Search for the cell housing the specified text and yield its (x, y) center coordinate. 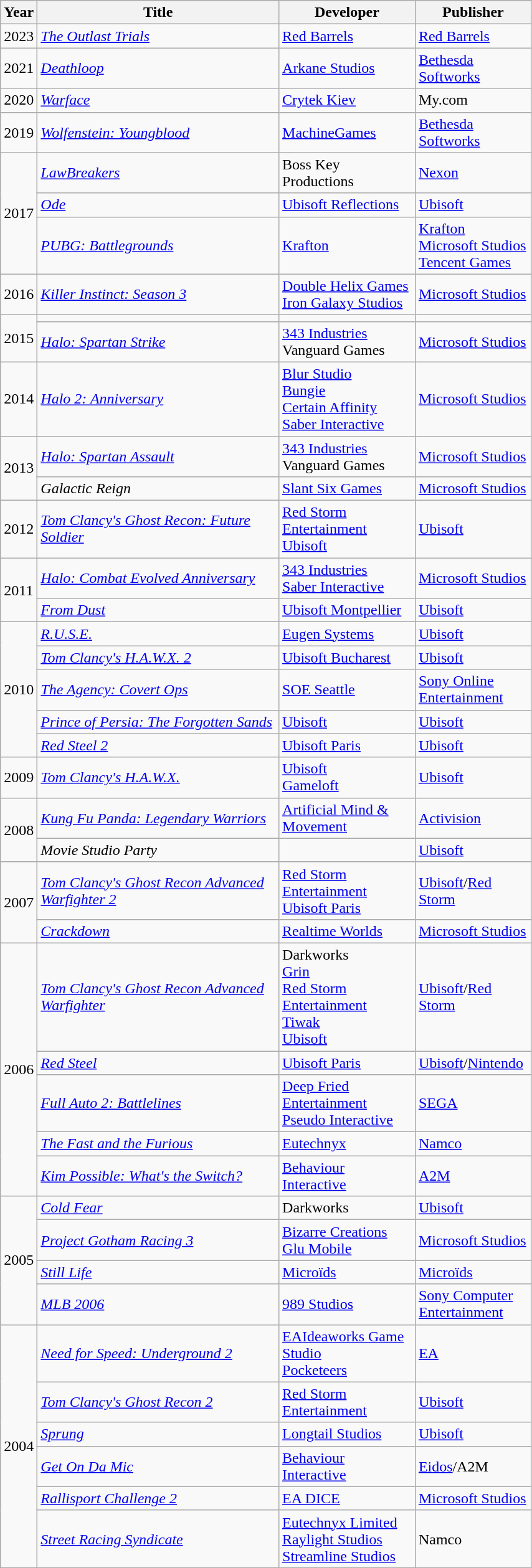
Arkane Studios (348, 68)
Kung Fu Panda: Legendary Warriors (158, 818)
2021 (19, 68)
Project Gotham Racing 3 (158, 1240)
2007 (19, 902)
Warface (158, 100)
DarkworksGrinRed Storm EntertainmentTiwakUbisoft (348, 996)
Ubisoft/Nintendo (473, 1063)
Halo: Spartan Assault (158, 456)
Halo 2: Anniversary (158, 399)
2017 (19, 213)
2005 (19, 1260)
Tom Clancy's Ghost Recon Advanced Warfighter (158, 996)
Galactic Reign (158, 489)
A2M (473, 1176)
Sprung (158, 1434)
Street Racing Syndicate (158, 1539)
Double Helix GamesIron Galaxy Studios (348, 294)
Nexon (473, 173)
2020 (19, 100)
989 Studios (348, 1304)
2011 (19, 590)
LawBreakers (158, 173)
2008 (19, 829)
Longtail Studios (348, 1434)
Wolfenstein: Youngblood (158, 132)
2019 (19, 132)
Need for Speed: Underground 2 (158, 1353)
Tom Clancy's Ghost Recon: Future Soldier (158, 529)
Artificial Mind & Movement (348, 818)
Red Steel 2 (158, 745)
2014 (19, 399)
Tom Clancy's H.A.W.X. 2 (158, 658)
Realtime Worlds (348, 931)
Sony Online Entertainment (473, 690)
Deathloop (158, 68)
Ubisoft Bucharest (348, 658)
Ubisoft Reflections (348, 205)
Eugen Systems (348, 634)
The Outlast Trials (158, 36)
Movie Studio Party (158, 850)
SEGA (473, 1103)
Prince of Persia: The Forgotten Sands (158, 722)
MLB 2006 (158, 1304)
KraftonMicrosoft StudiosTencent Games (473, 245)
EA DICE (348, 1498)
R.U.S.E. (158, 634)
MachineGames (348, 132)
Kim Possible: What's the Switch? (158, 1176)
PUBG: Battlegrounds (158, 245)
Eidos/A2M (473, 1466)
Tom Clancy's Ghost Recon 2 (158, 1402)
2006 (19, 1069)
2009 (19, 777)
2016 (19, 294)
EAIdeaworks Game StudioPocketeers (348, 1353)
Developer (348, 12)
Publisher (473, 12)
Red Storm EntertainmentUbisoft Paris (348, 890)
Rallisport Challenge 2 (158, 1498)
SOE Seattle (348, 690)
From Dust (158, 610)
Slant Six Games (348, 489)
Blur StudioBungieCertain AffinitySaber Interactive (348, 399)
Deep Fried EntertainmentPseudo Interactive (348, 1103)
My.com (473, 100)
EA (473, 1353)
Krafton (348, 245)
Still Life (158, 1272)
Full Auto 2: Battlelines (158, 1103)
2015 (19, 338)
Eutechnyx (348, 1144)
2010 (19, 690)
Tom Clancy's H.A.W.X. (158, 777)
Sony Computer Entertainment (473, 1304)
2013 (19, 468)
Red Steel (158, 1063)
2012 (19, 529)
343 IndustriesSaber Interactive (348, 578)
Crytek Kiev (348, 100)
Crackdown (158, 931)
Year (19, 12)
Ubisoft Montpellier (348, 610)
Activision (473, 818)
2023 (19, 36)
Halo: Spartan Strike (158, 341)
The Fast and the Furious (158, 1144)
Get On Da Mic (158, 1466)
Darkworks (348, 1208)
Bizarre CreationsGlu Mobile (348, 1240)
Cold Fear (158, 1208)
Red Storm Entertainment (348, 1402)
Tom Clancy's Ghost Recon Advanced Warfighter 2 (158, 890)
Killer Instinct: Season 3 (158, 294)
The Agency: Covert Ops (158, 690)
Ode (158, 205)
Eutechnyx LimitedRaylight StudiosStreamline Studios (348, 1539)
Title (158, 12)
UbisoftGameloft (348, 777)
Boss Key Productions (348, 173)
Red Storm EntertainmentUbisoft (348, 529)
Halo: Combat Evolved Anniversary (158, 578)
2004 (19, 1446)
